Locate the cell with the specified text and output its (x, y) center coordinate. 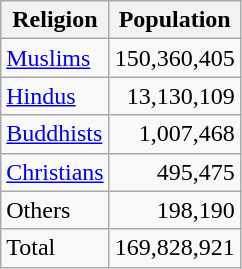
495,475 (174, 172)
1,007,468 (174, 134)
Religion (55, 20)
Muslims (55, 58)
Total (55, 248)
198,190 (174, 210)
Christians (55, 172)
150,360,405 (174, 58)
Population (174, 20)
Buddhists (55, 134)
Others (55, 210)
Hindus (55, 96)
169,828,921 (174, 248)
13,130,109 (174, 96)
